Output the [X, Y] coordinate of the center of the cell containing the given text.  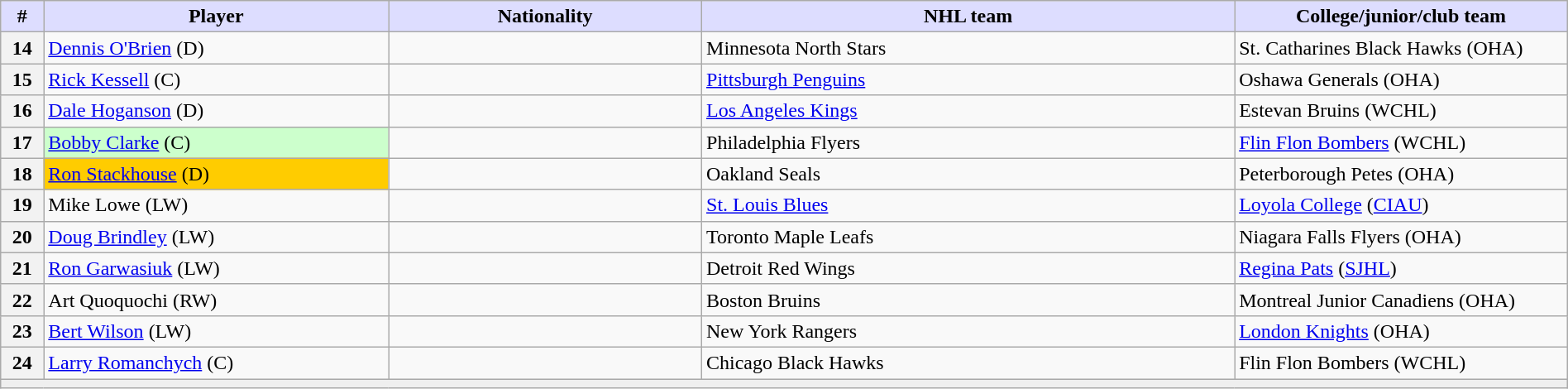
# [22, 17]
Chicago Black Hawks [968, 363]
St. Louis Blues [968, 205]
Nationality [546, 17]
18 [22, 174]
College/junior/club team [1401, 17]
Philadelphia Flyers [968, 142]
20 [22, 237]
Regina Pats (SJHL) [1401, 268]
Pittsburgh Penguins [968, 79]
New York Rangers [968, 331]
Oshawa Generals (OHA) [1401, 79]
Estevan Bruins (WCHL) [1401, 111]
Dennis O'Brien (D) [217, 48]
Boston Bruins [968, 300]
Dale Hoganson (D) [217, 111]
Rick Kessell (C) [217, 79]
23 [22, 331]
15 [22, 79]
19 [22, 205]
16 [22, 111]
St. Catharines Black Hawks (OHA) [1401, 48]
21 [22, 268]
Oakland Seals [968, 174]
Doug Brindley (LW) [217, 237]
Ron Stackhouse (D) [217, 174]
Detroit Red Wings [968, 268]
Player [217, 17]
London Knights (OHA) [1401, 331]
Niagara Falls Flyers (OHA) [1401, 237]
Los Angeles Kings [968, 111]
Ron Garwasiuk (LW) [217, 268]
NHL team [968, 17]
Mike Lowe (LW) [217, 205]
Larry Romanchych (C) [217, 363]
Loyola College (CIAU) [1401, 205]
Minnesota North Stars [968, 48]
Art Quoquochi (RW) [217, 300]
Peterborough Petes (OHA) [1401, 174]
Bobby Clarke (C) [217, 142]
17 [22, 142]
22 [22, 300]
Montreal Junior Canadiens (OHA) [1401, 300]
14 [22, 48]
Toronto Maple Leafs [968, 237]
Bert Wilson (LW) [217, 331]
24 [22, 363]
